Pinpoint the cell where the given text exists, returning its (x, y) midpoint coordinate. 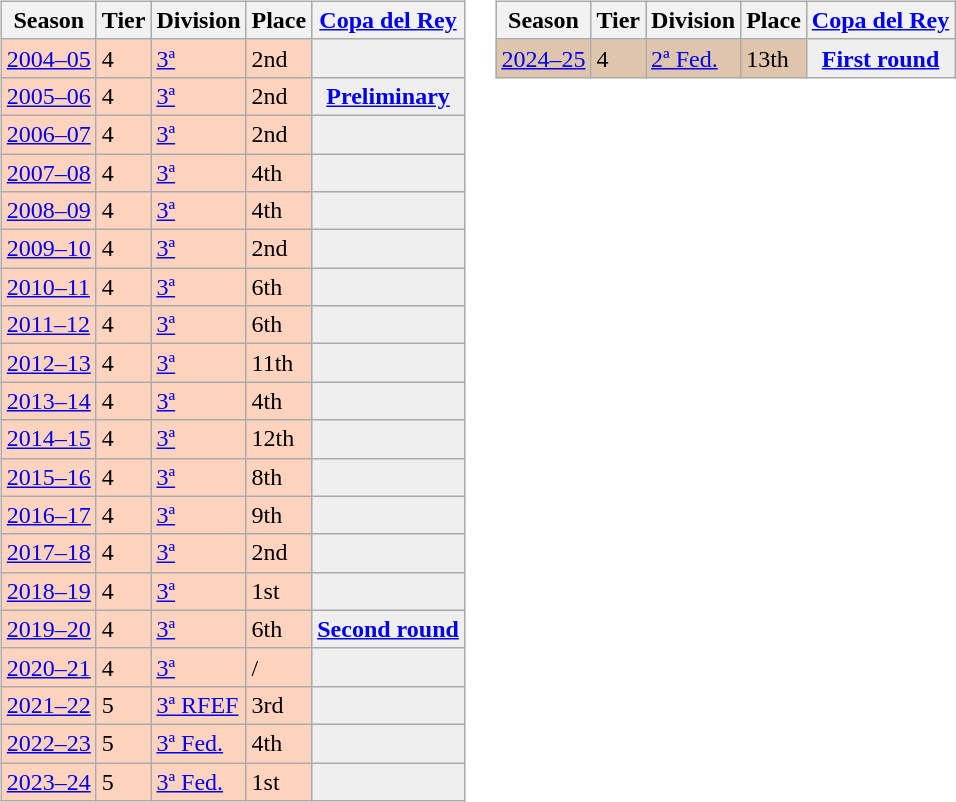
2018–19 (48, 591)
2016–17 (48, 515)
9th (279, 515)
2008–09 (48, 211)
2005–06 (48, 96)
12th (279, 439)
2004–05 (48, 58)
First round (880, 58)
2ª Fed. (694, 58)
2012–13 (48, 363)
3rd (279, 705)
2011–12 (48, 325)
Second round (388, 629)
2023–24 (48, 781)
2007–08 (48, 173)
2014–15 (48, 439)
2015–16 (48, 477)
2009–10 (48, 249)
2017–18 (48, 553)
2024–25 (544, 58)
2019–20 (48, 629)
11th (279, 363)
3ª RFEF (198, 705)
Preliminary (388, 96)
2006–07 (48, 134)
2013–14 (48, 401)
13th (774, 58)
8th (279, 477)
2020–21 (48, 667)
2010–11 (48, 287)
/ (279, 667)
2021–22 (48, 705)
2022–23 (48, 743)
